Return [X, Y] of the center of cell containing provided text 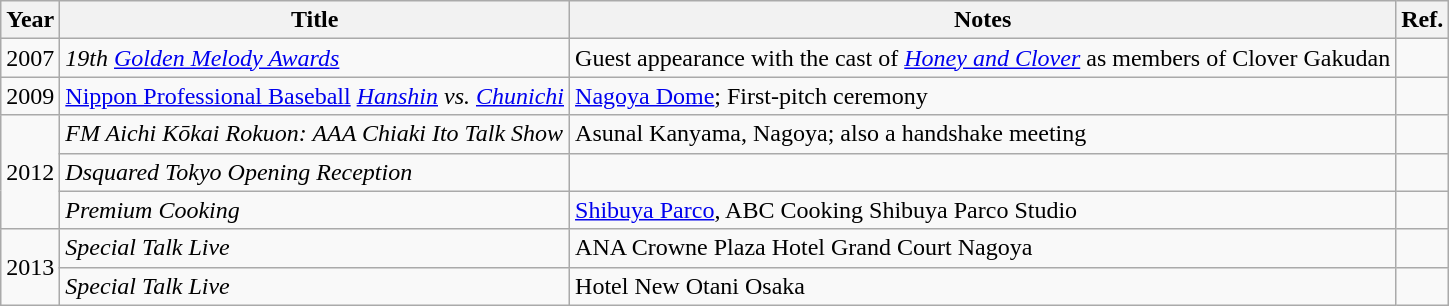
Dsquared Tokyo Opening Reception [315, 172]
Ref. [1422, 20]
Title [315, 20]
Nagoya Dome; First-pitch ceremony [983, 96]
Shibuya Parco, ABC Cooking Shibuya Parco Studio [983, 210]
19th Golden Melody Awards [315, 58]
Premium Cooking [315, 210]
Asunal Kanyama, Nagoya; also a handshake meeting [983, 134]
2007 [30, 58]
2009 [30, 96]
Guest appearance with the cast of Honey and Clover as members of Clover Gakudan [983, 58]
Nippon Professional Baseball Hanshin vs. Chunichi [315, 96]
FM Aichi Kōkai Rokuon: AAA Chiaki Ito Talk Show [315, 134]
Year [30, 20]
Hotel New Otani Osaka [983, 286]
2013 [30, 267]
Notes [983, 20]
ANA Crowne Plaza Hotel Grand Court Nagoya [983, 248]
2012 [30, 172]
